For the text-containing cell, return its midpoint in (X, Y) coordinate format. 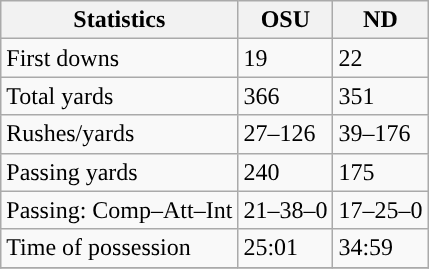
17–25–0 (380, 210)
25:01 (286, 248)
19 (286, 58)
First downs (120, 58)
Statistics (120, 20)
366 (286, 96)
27–126 (286, 134)
Passing yards (120, 172)
240 (286, 172)
39–176 (380, 134)
351 (380, 96)
22 (380, 58)
Passing: Comp–Att–Int (120, 210)
175 (380, 172)
Rushes/yards (120, 134)
OSU (286, 20)
34:59 (380, 248)
Time of possession (120, 248)
ND (380, 20)
Total yards (120, 96)
21–38–0 (286, 210)
